From the cell containing the given text, extract its center point as (x, y) coordinate. 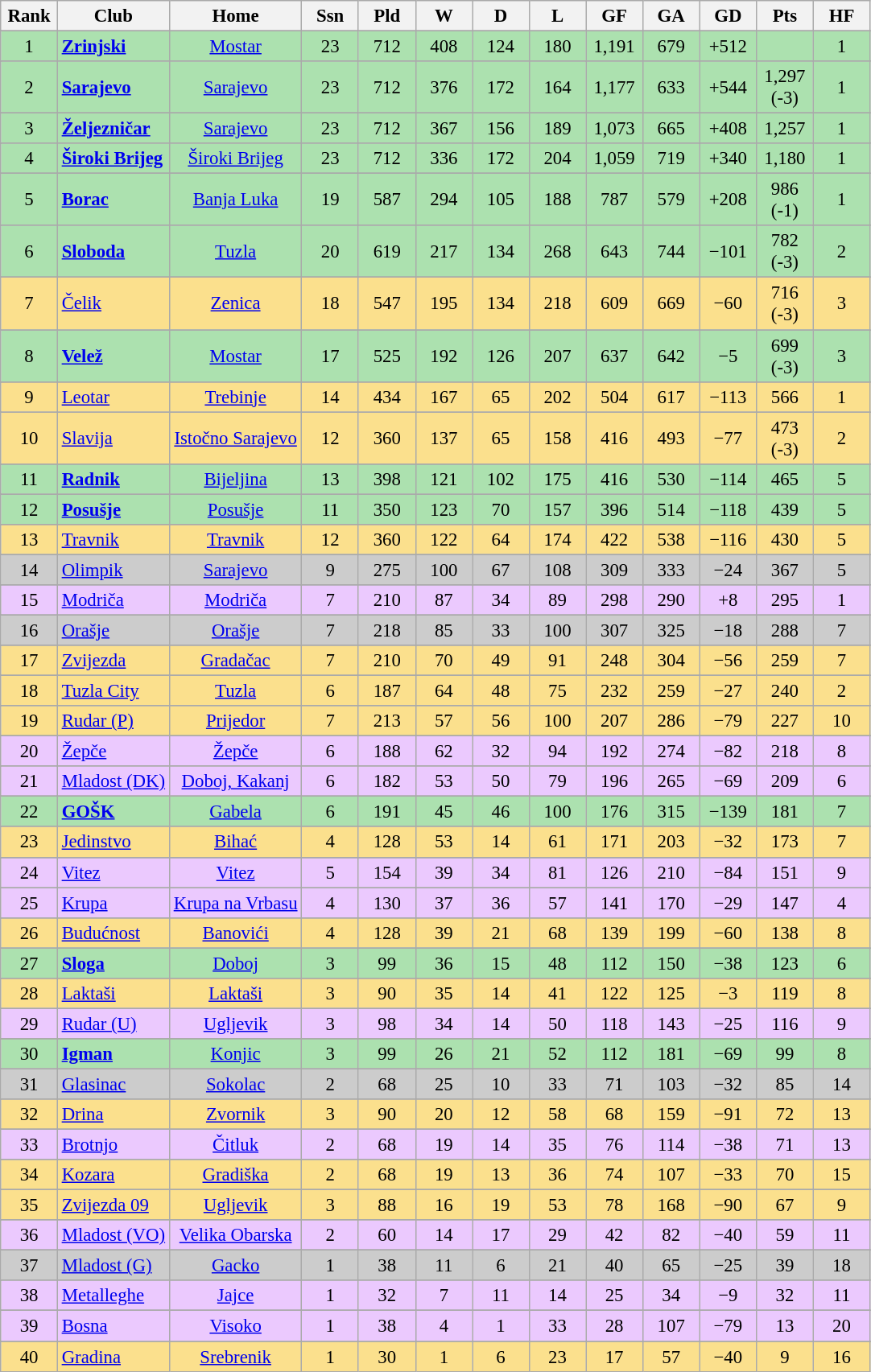
465 (786, 479)
Glasinac (113, 1084)
439 (786, 509)
60 (386, 1235)
Doboj, Kakanj (235, 781)
298 (615, 600)
GD (728, 16)
274 (671, 752)
350 (386, 509)
−116 (728, 540)
−91 (728, 1114)
288 (786, 630)
HF (842, 16)
52 (557, 1054)
265 (671, 781)
137 (444, 438)
309 (615, 570)
Čitluk (235, 1145)
Olimpik (113, 570)
118 (615, 1024)
139 (615, 933)
787 (615, 200)
294 (444, 200)
217 (444, 251)
669 (671, 304)
Tuzla City (113, 691)
175 (557, 479)
Pts (786, 16)
Drina (113, 1114)
159 (671, 1114)
199 (671, 933)
−3 (728, 994)
434 (386, 397)
81 (557, 872)
Konjic (235, 1054)
Budućnost (113, 933)
121 (444, 479)
719 (671, 159)
108 (557, 570)
45 (444, 812)
+208 (728, 200)
514 (671, 509)
−82 (728, 752)
59 (786, 1235)
268 (557, 251)
78 (615, 1205)
−33 (728, 1175)
102 (501, 479)
+512 (728, 47)
Srebrenik (235, 1357)
232 (615, 691)
+544 (728, 87)
49 (501, 661)
−24 (728, 570)
Kozara (113, 1175)
Slavija (113, 438)
637 (615, 356)
75 (557, 691)
Ssn (330, 16)
204 (557, 159)
307 (615, 630)
76 (615, 1145)
187 (386, 691)
396 (615, 509)
Sloboda (113, 251)
125 (671, 994)
376 (444, 87)
W (444, 16)
Mladost (DK) (113, 781)
156 (501, 129)
203 (671, 843)
493 (671, 438)
79 (557, 781)
665 (671, 129)
31 (29, 1084)
167 (444, 397)
158 (557, 438)
Club (113, 16)
105 (501, 200)
−90 (728, 1205)
Jedinstvo (113, 843)
98 (386, 1024)
−84 (728, 872)
504 (615, 397)
58 (557, 1114)
−77 (728, 438)
GA (671, 16)
119 (786, 994)
Sokolac (235, 1084)
Željezničar (113, 129)
−101 (728, 251)
315 (671, 812)
Mladost (VO) (113, 1235)
538 (671, 540)
Pld (386, 16)
Velika Obarska (235, 1235)
Radnik (113, 479)
1,073 (615, 129)
275 (386, 570)
422 (615, 540)
227 (786, 721)
89 (557, 600)
Velež (113, 356)
+408 (728, 129)
147 (786, 903)
Trebinje (235, 397)
150 (671, 963)
27 (29, 963)
+8 (728, 600)
1,297 (-3) (786, 87)
304 (671, 661)
−114 (728, 479)
74 (615, 1175)
744 (671, 251)
Zrinjski (113, 47)
62 (444, 752)
248 (615, 661)
72 (786, 1114)
Jajce (235, 1296)
Rudar (U) (113, 1024)
−56 (728, 661)
Borac (113, 200)
Bijeljina (235, 479)
103 (671, 1084)
213 (386, 721)
547 (386, 304)
−9 (728, 1296)
587 (386, 200)
180 (557, 47)
Gradiška (235, 1175)
679 (671, 47)
566 (786, 397)
−5 (728, 356)
61 (557, 843)
114 (671, 1145)
Zvornik (235, 1114)
138 (786, 933)
88 (386, 1205)
Čelik (113, 304)
56 (501, 721)
1,191 (615, 47)
94 (557, 752)
642 (671, 356)
Zenica (235, 304)
Bosna (113, 1326)
Rank (29, 16)
609 (615, 304)
GF (615, 16)
174 (557, 540)
171 (615, 843)
986 (-1) (786, 200)
430 (786, 540)
−27 (728, 691)
24 (29, 872)
−29 (728, 903)
91 (557, 661)
295 (786, 600)
189 (557, 129)
141 (615, 903)
−139 (728, 812)
Gabela (235, 812)
286 (671, 721)
1,180 (786, 159)
Leotar (113, 397)
202 (557, 397)
Bihać (235, 843)
Visoko (235, 1326)
Gradačac (235, 661)
154 (386, 872)
Banovići (235, 933)
Zvijezda (113, 661)
Igman (113, 1054)
Krupa (113, 903)
191 (386, 812)
D (501, 16)
Prijedor (235, 721)
530 (671, 479)
1,257 (786, 129)
143 (671, 1024)
408 (444, 47)
209 (786, 781)
716 (-3) (786, 304)
124 (501, 47)
Krupa na Vrbasu (235, 903)
1,059 (615, 159)
+340 (728, 159)
196 (615, 781)
168 (671, 1205)
164 (557, 87)
782 (-3) (786, 251)
182 (386, 781)
Banja Luka (235, 200)
46 (501, 812)
Zvijezda 09 (113, 1205)
L (557, 16)
617 (671, 397)
157 (557, 509)
22 (29, 812)
GOŠK (113, 812)
Gacko (235, 1266)
Istočno Sarajevo (235, 438)
116 (786, 1024)
41 (557, 994)
525 (386, 356)
−18 (728, 630)
633 (671, 87)
130 (386, 903)
Rudar (P) (113, 721)
579 (671, 200)
176 (615, 812)
151 (786, 872)
−118 (728, 509)
398 (386, 479)
325 (671, 630)
699 (-3) (786, 356)
473 (-3) (786, 438)
643 (615, 251)
336 (444, 159)
333 (671, 570)
Home (235, 16)
195 (444, 304)
87 (444, 600)
Sloga (113, 963)
Doboj (235, 963)
42 (615, 1235)
1,177 (615, 87)
82 (671, 1235)
173 (786, 843)
619 (386, 251)
Gradina (113, 1357)
Brotnjo (113, 1145)
Metalleghe (113, 1296)
290 (671, 600)
170 (671, 903)
240 (786, 691)
Mladost (G) (113, 1266)
−113 (728, 397)
